Search for the cell housing the specified text and yield its [x, y] center coordinate. 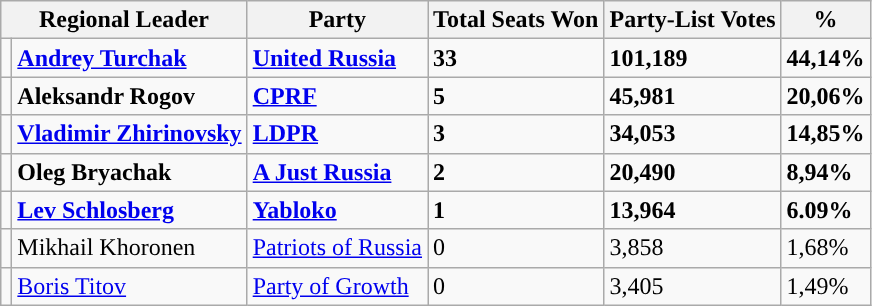
1 [516, 210]
LDPR [337, 134]
3,858 [692, 248]
1,49% [826, 286]
Total Seats Won [516, 20]
6.09% [826, 210]
Mikhail Khoronen [130, 248]
44,14% [826, 58]
Andrey Turchak [130, 58]
5 [516, 96]
% [826, 20]
Party of Growth [337, 286]
8,94% [826, 172]
1,68% [826, 248]
34,053 [692, 134]
Aleksandr Rogov [130, 96]
Patriots of Russia [337, 248]
2 [516, 172]
101,189 [692, 58]
Oleg Bryachak [130, 172]
20,490 [692, 172]
United Russia [337, 58]
20,06% [826, 96]
Lev Schlosberg [130, 210]
Regional Leader [124, 20]
3 [516, 134]
CPRF [337, 96]
Party [337, 20]
13,964 [692, 210]
45,981 [692, 96]
Party-List Votes [692, 20]
A Just Russia [337, 172]
3,405 [692, 286]
33 [516, 58]
Boris Titov [130, 286]
14,85% [826, 134]
Yabloko [337, 210]
Vladimir Zhirinovsky [130, 134]
